Determine the [X, Y] coordinate at the center of the cell enclosing the given text.  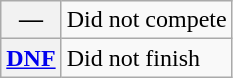
— [31, 20]
Did not finish [146, 58]
DNF [31, 58]
Did not compete [146, 20]
